Locate the cell with the specified text and output its [x, y] center coordinate. 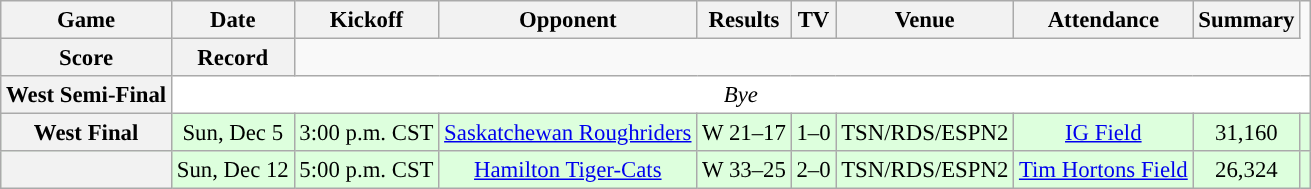
Score [86, 58]
W 21–17 [744, 133]
Hamilton Tiger-Cats [568, 170]
West Semi-Final [86, 95]
Date [232, 20]
Results [744, 20]
3:00 p.m. CST [366, 133]
26,324 [1246, 170]
TV [814, 20]
Tim Hortons Field [1104, 170]
IG Field [1104, 133]
Sun, Dec 5 [232, 133]
Saskatchewan Roughriders [568, 133]
Sun, Dec 12 [232, 170]
31,160 [1246, 133]
Game [86, 20]
1–0 [814, 133]
Bye [740, 95]
W 33–25 [744, 170]
2–0 [814, 170]
Opponent [568, 20]
West Final [86, 133]
Record [232, 58]
5:00 p.m. CST [366, 170]
Attendance [1104, 20]
Kickoff [366, 20]
Venue [925, 20]
Summary [1246, 20]
